Extract the (x, y) coordinate from the center of the cell holding the provided text.  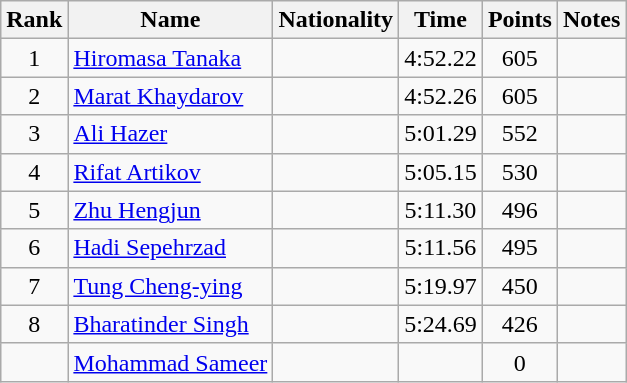
7 (34, 286)
530 (520, 172)
496 (520, 210)
4:52.22 (441, 58)
Tung Cheng-ying (170, 286)
6 (34, 248)
Hadi Sepehrzad (170, 248)
Name (170, 20)
Points (520, 20)
426 (520, 324)
5:01.29 (441, 134)
Nationality (336, 20)
5:24.69 (441, 324)
Rifat Artikov (170, 172)
Bharatinder Singh (170, 324)
5:11.56 (441, 248)
Time (441, 20)
4 (34, 172)
Hiromasa Tanaka (170, 58)
5:19.97 (441, 286)
495 (520, 248)
Marat Khaydarov (170, 96)
Zhu Hengjun (170, 210)
5:05.15 (441, 172)
Rank (34, 20)
8 (34, 324)
5:11.30 (441, 210)
Mohammad Sameer (170, 362)
552 (520, 134)
2 (34, 96)
4:52.26 (441, 96)
5 (34, 210)
1 (34, 58)
450 (520, 286)
Ali Hazer (170, 134)
Notes (591, 20)
0 (520, 362)
3 (34, 134)
